Capture the cell that displays the provided text and extract its (x, y) central coordinate. 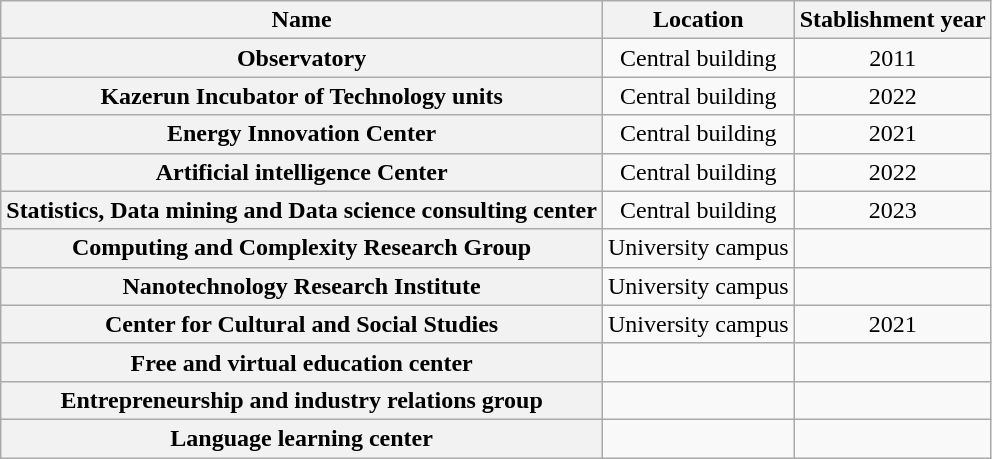
Free and virtual education center (302, 362)
Name (302, 20)
Entrepreneurship and industry relations group (302, 400)
Observatory (302, 58)
Language learning center (302, 438)
Nanotechnology Research Institute (302, 286)
2023 (892, 210)
2011 (892, 58)
Location (698, 20)
Center for Cultural and Social Studies (302, 324)
Kazerun Incubator of Technology units (302, 96)
Computing and Complexity Research Group (302, 248)
Statistics, Data mining and Data science consulting center (302, 210)
Stablishment year (892, 20)
Energy Innovation Center (302, 134)
Artificial intelligence Center (302, 172)
